Extract the (x, y) coordinate from the center of the cell holding the provided text.  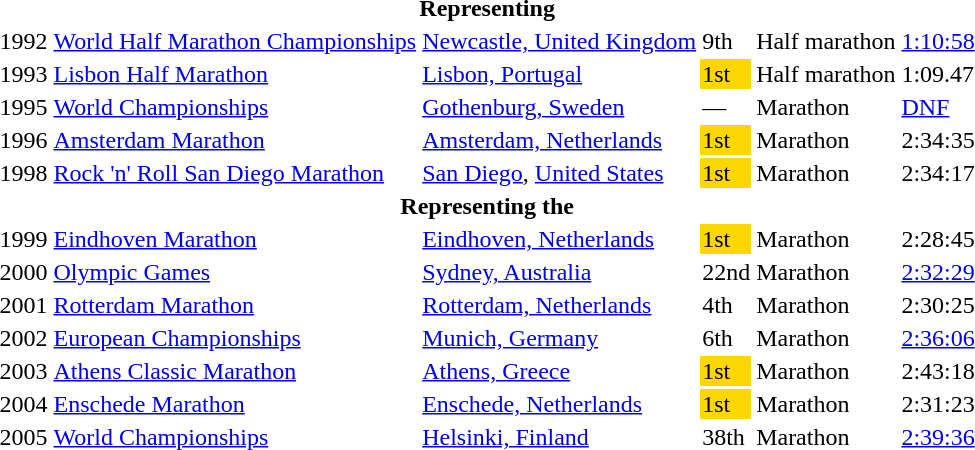
Munich, Germany (560, 338)
6th (726, 338)
Lisbon, Portugal (560, 74)
Rotterdam Marathon (235, 305)
Eindhoven Marathon (235, 239)
World Championships (235, 107)
4th (726, 305)
Enschede, Netherlands (560, 404)
Olympic Games (235, 272)
Athens, Greece (560, 371)
Sydney, Australia (560, 272)
San Diego, United States (560, 173)
22nd (726, 272)
European Championships (235, 338)
Amsterdam, Netherlands (560, 140)
9th (726, 41)
Lisbon Half Marathon (235, 74)
Newcastle, United Kingdom (560, 41)
Rotterdam, Netherlands (560, 305)
Rock 'n' Roll San Diego Marathon (235, 173)
Enschede Marathon (235, 404)
Amsterdam Marathon (235, 140)
Gothenburg, Sweden (560, 107)
— (726, 107)
World Half Marathon Championships (235, 41)
Eindhoven, Netherlands (560, 239)
Athens Classic Marathon (235, 371)
